Find where the given text appears and provide that cell's center as (x, y) coordinate. 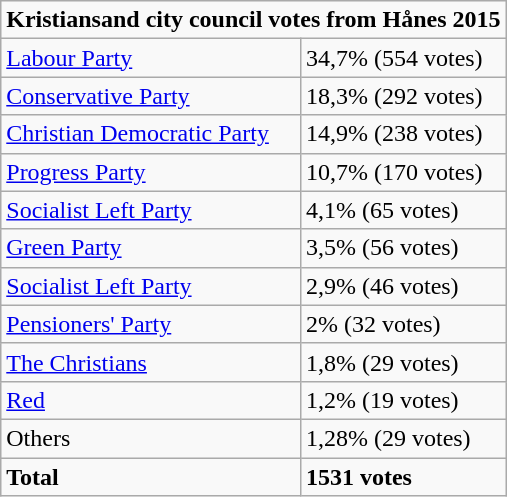
Total (151, 477)
Others (151, 438)
Red (151, 400)
34,7% (554 votes) (403, 58)
18,3% (292 votes) (403, 96)
2,9% (46 votes) (403, 286)
1,28% (29 votes) (403, 438)
Kristiansand city council votes from Hånes 2015 (254, 20)
Labour Party (151, 58)
10,7% (170 votes) (403, 172)
Conservative Party (151, 96)
2% (32 votes) (403, 324)
3,5% (56 votes) (403, 248)
1,2% (19 votes) (403, 400)
The Christians (151, 362)
1,8% (29 votes) (403, 362)
Progress Party (151, 172)
Green Party (151, 248)
4,1% (65 votes) (403, 210)
Christian Democratic Party (151, 134)
Pensioners' Party (151, 324)
1531 votes (403, 477)
14,9% (238 votes) (403, 134)
